Return [X, Y] of the center of cell containing provided text 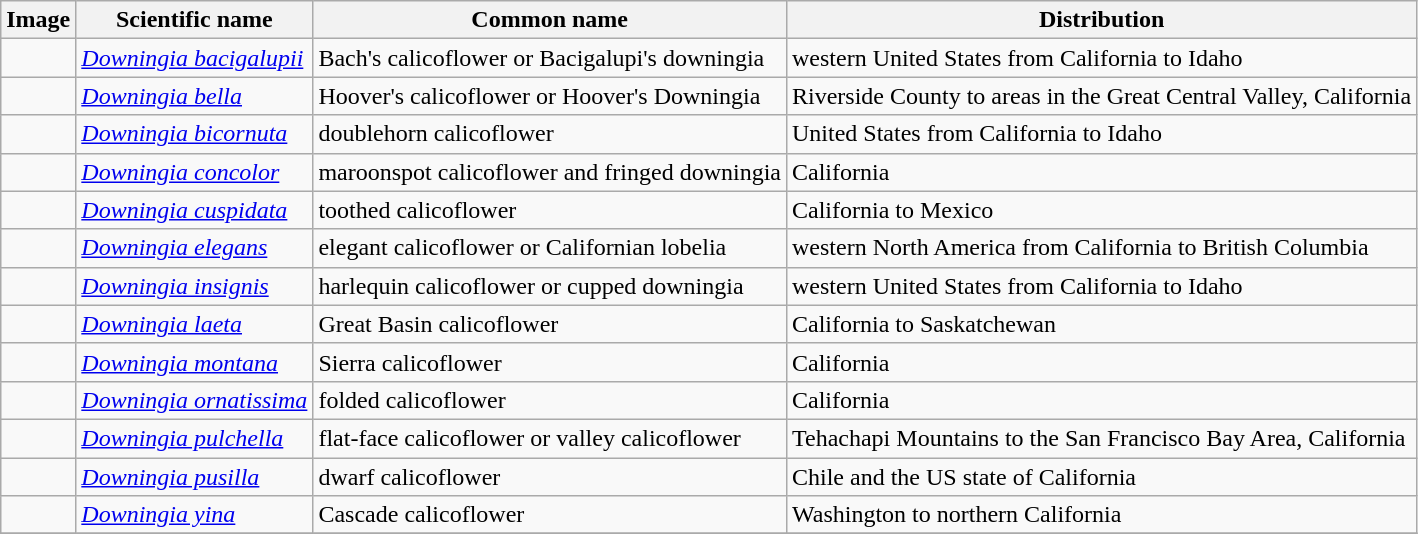
United States from California to Idaho [1101, 134]
Downingia yina [194, 515]
elegant calicoflower or Californian lobelia [550, 248]
Scientific name [194, 20]
western North America from California to British Columbia [1101, 248]
Image [38, 20]
Downingia pulchella [194, 438]
Sierra calicoflower [550, 362]
Downingia concolor [194, 172]
California to Mexico [1101, 210]
Great Basin calicoflower [550, 324]
flat-face calicoflower or valley calicoflower [550, 438]
harlequin calicoflower or cupped downingia [550, 286]
Bach's calicoflower or Bacigalupi's downingia [550, 58]
Downingia bicornuta [194, 134]
Downingia cuspidata [194, 210]
maroonspot calicoflower and fringed downingia [550, 172]
California to Saskatchewan [1101, 324]
Downingia ornatissima [194, 400]
Common name [550, 20]
Cascade calicoflower [550, 515]
Hoover's calicoflower or Hoover's Downingia [550, 96]
Downingia bella [194, 96]
Downingia insignis [194, 286]
toothed calicoflower [550, 210]
Downingia montana [194, 362]
dwarf calicoflower [550, 477]
Downingia elegans [194, 248]
Distribution [1101, 20]
Tehachapi Mountains to the San Francisco Bay Area, California [1101, 438]
folded calicoflower [550, 400]
Washington to northern California [1101, 515]
Downingia laeta [194, 324]
Downingia pusilla [194, 477]
doublehorn calicoflower [550, 134]
Downingia bacigalupii [194, 58]
Chile and the US state of California [1101, 477]
Riverside County to areas in the Great Central Valley, California [1101, 96]
